Find where the given text appears and provide that cell's center as (x, y) coordinate. 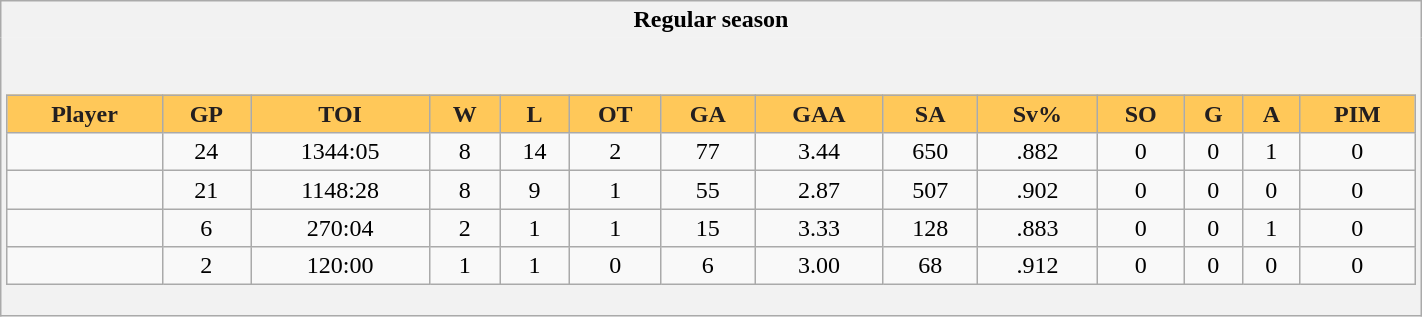
3.00 (820, 266)
120:00 (340, 266)
GAA (820, 114)
Regular season (711, 20)
PIM (1358, 114)
77 (708, 152)
68 (930, 266)
.902 (1038, 190)
Player (84, 114)
270:04 (340, 228)
SO (1141, 114)
L (535, 114)
1344:05 (340, 152)
TOI (340, 114)
24 (206, 152)
1148:28 (340, 190)
SA (930, 114)
GP (206, 114)
3.44 (820, 152)
21 (206, 190)
14 (535, 152)
2.87 (820, 190)
Sv% (1038, 114)
128 (930, 228)
A (1272, 114)
W (465, 114)
650 (930, 152)
.882 (1038, 152)
.883 (1038, 228)
.912 (1038, 266)
15 (708, 228)
507 (930, 190)
OT (616, 114)
GA (708, 114)
9 (535, 190)
3.33 (820, 228)
G (1214, 114)
55 (708, 190)
